Locate the cell with the specified text and output its [x, y] center coordinate. 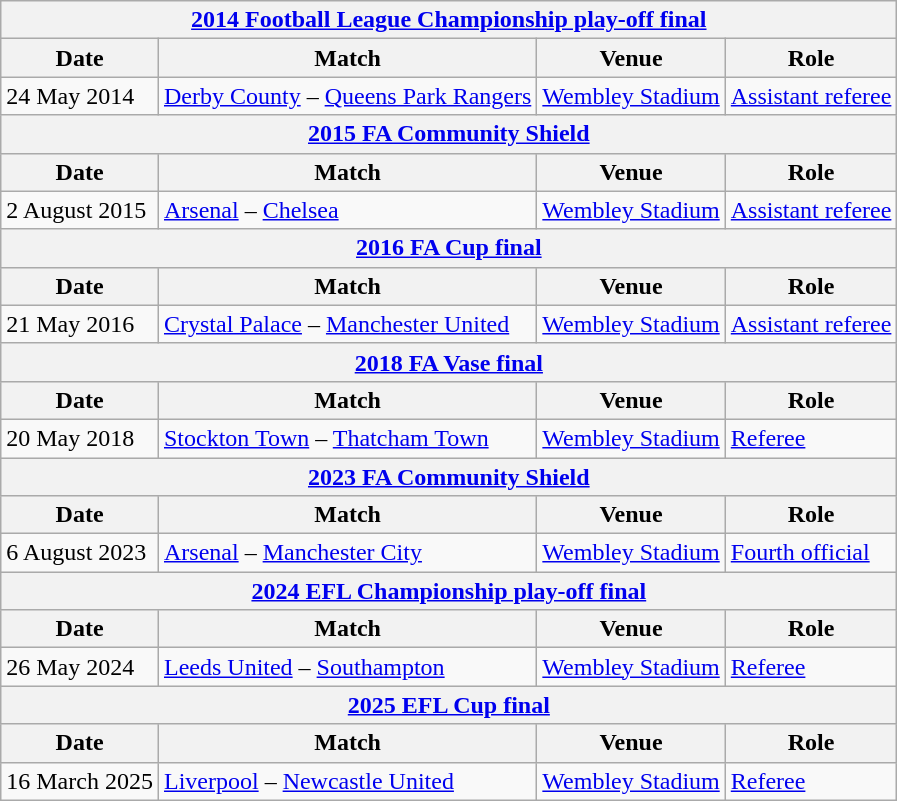
21 May 2016 [80, 324]
2014 Football League Championship play-off final [449, 20]
2015 FA Community Shield [449, 134]
16 March 2025 [80, 781]
Leeds United – Southampton [347, 667]
Crystal Palace – Manchester United [347, 324]
Derby County – Queens Park Rangers [347, 96]
20 May 2018 [80, 438]
24 May 2014 [80, 96]
2025 EFL Cup final [449, 705]
Arsenal – Chelsea [347, 210]
6 August 2023 [80, 553]
2018 FA Vase final [449, 362]
Stockton Town – Thatcham Town [347, 438]
2 August 2015 [80, 210]
26 May 2024 [80, 667]
2023 FA Community Shield [449, 477]
2016 FA Cup final [449, 248]
Fourth official [811, 553]
Arsenal – Manchester City [347, 553]
Liverpool – Newcastle United [347, 781]
2024 EFL Championship play-off final [449, 591]
